Provide the [X, Y] coordinate of the cell's center where the given text is located.  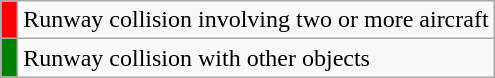
Runway collision involving two or more aircraft [256, 20]
Runway collision with other objects [256, 58]
